Capture the cell that displays the provided text and extract its (X, Y) central coordinate. 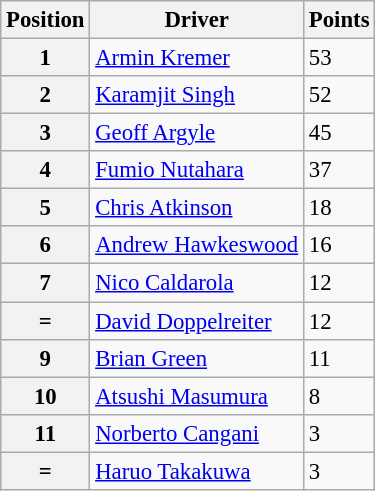
Points (340, 20)
Andrew Hawkeswood (197, 245)
Driver (197, 20)
7 (46, 283)
David Doppelreiter (197, 321)
37 (340, 170)
45 (340, 133)
Geoff Argyle (197, 133)
Fumio Nutahara (197, 170)
Brian Green (197, 358)
Haruo Takakuwa (197, 471)
10 (46, 396)
Karamjit Singh (197, 95)
Chris Atkinson (197, 208)
4 (46, 170)
Armin Kremer (197, 58)
8 (340, 396)
53 (340, 58)
5 (46, 208)
Atsushi Masumura (197, 396)
18 (340, 208)
Position (46, 20)
9 (46, 358)
Norberto Cangani (197, 433)
Nico Caldarola (197, 283)
1 (46, 58)
2 (46, 95)
6 (46, 245)
16 (340, 245)
52 (340, 95)
